Return [X, Y] of the center of cell containing provided text 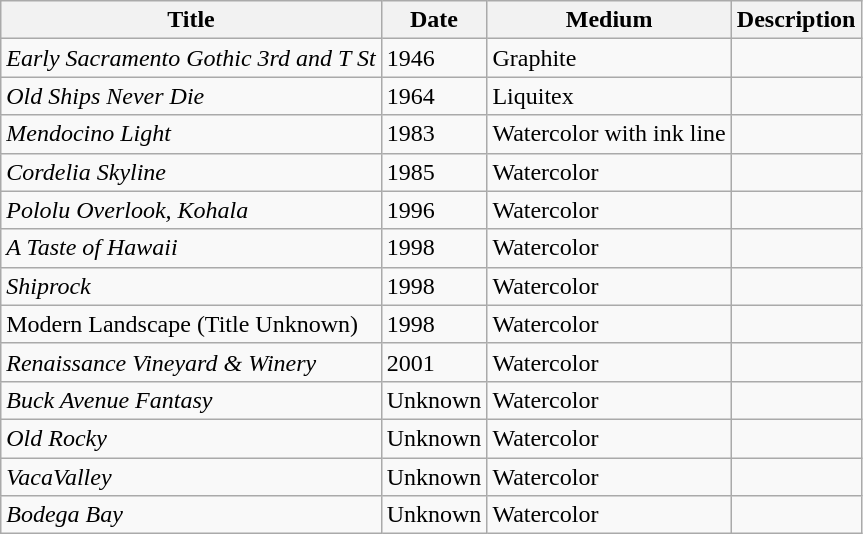
Buck Avenue Fantasy [191, 400]
Early Sacramento Gothic 3rd and T St [191, 58]
Description [796, 20]
Graphite [609, 58]
VacaValley [191, 477]
Renaissance Vineyard & Winery [191, 362]
Old Rocky [191, 438]
Mendocino Light [191, 134]
Bodega Bay [191, 515]
Shiprock [191, 286]
1985 [434, 172]
A Taste of Hawaii [191, 248]
1983 [434, 134]
Title [191, 20]
2001 [434, 362]
Pololu Overlook, Kohala [191, 210]
Modern Landscape (Title Unknown) [191, 324]
Cordelia Skyline [191, 172]
Medium [609, 20]
1946 [434, 58]
Liquitex [609, 96]
1964 [434, 96]
Date [434, 20]
Watercolor with ink line [609, 134]
Old Ships Never Die [191, 96]
1996 [434, 210]
